Capture the cell that displays the provided text and extract its (x, y) central coordinate. 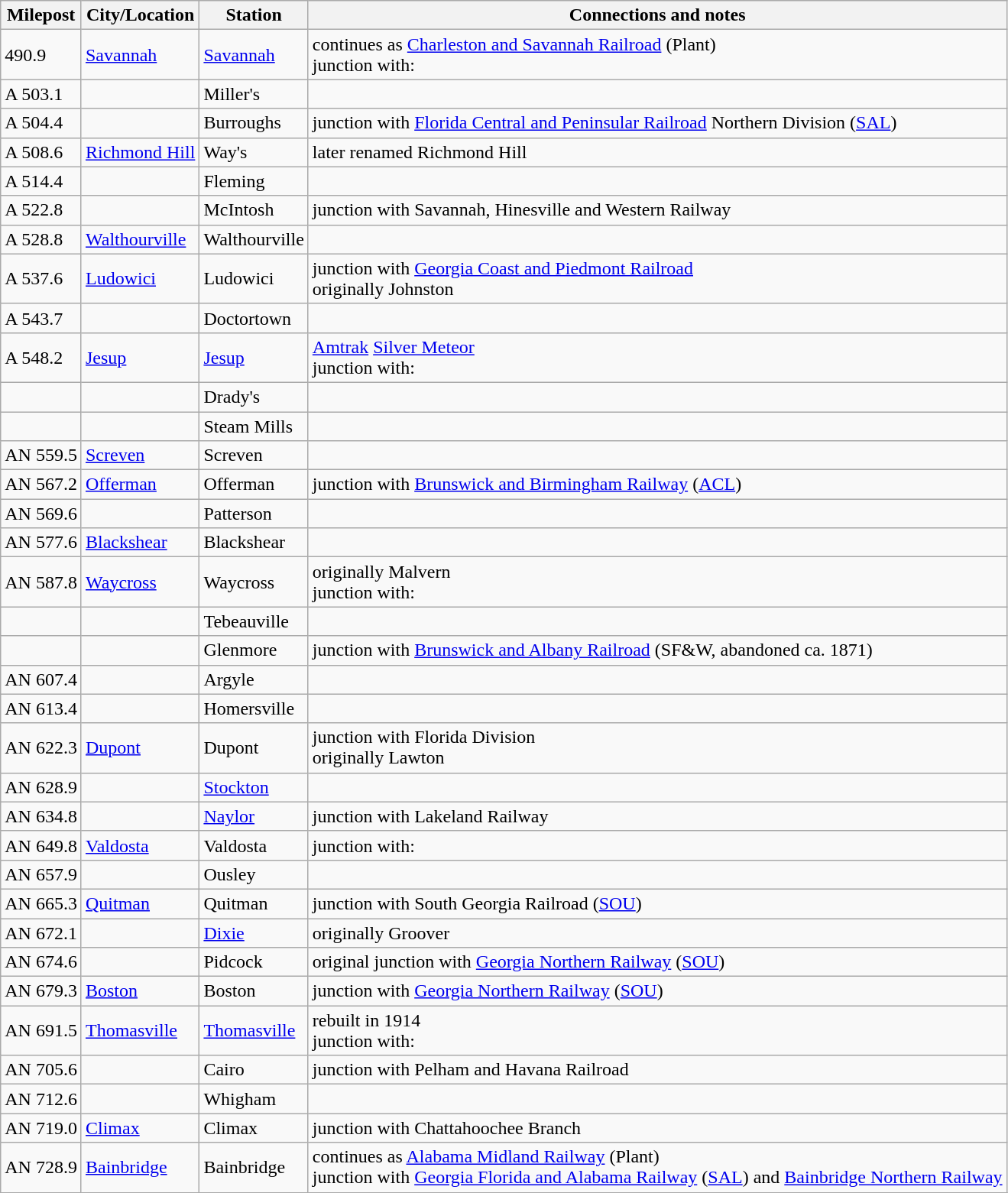
Pidcock (254, 962)
Argyle (254, 679)
AN 569.6 (41, 514)
A 514.4 (41, 181)
Drady's (254, 397)
AN 622.3 (41, 747)
AN 719.0 (41, 1128)
continues as Alabama Midland Railway (Plant)junction with Georgia Florida and Alabama Railway (SAL) and Bainbridge Northern Railway (657, 1168)
AN 559.5 (41, 455)
Dixie (254, 933)
AN 691.5 (41, 1030)
Connections and notes (657, 15)
junction with Brunswick and Albany Railroad (SF&W, abandoned ca. 1871) (657, 650)
junction with: (657, 845)
junction with Georgia Coast and Piedmont Railroadoriginally Johnston (657, 278)
Miller's (254, 94)
junction with Florida Central and Peninsular Railroad Northern Division (SAL) (657, 123)
Doctortown (254, 318)
Cairo (254, 1070)
Amtrak Silver Meteorjunction with: (657, 358)
later renamed Richmond Hill (657, 152)
AN 628.9 (41, 787)
AN 657.9 (41, 874)
Homersville (254, 708)
A 537.6 (41, 278)
AN 672.1 (41, 933)
Fleming (254, 181)
A 503.1 (41, 94)
Whigham (254, 1099)
A 504.4 (41, 123)
A 522.8 (41, 210)
junction with Lakeland Railway (657, 816)
AN 634.8 (41, 816)
Stockton (254, 787)
AN 613.4 (41, 708)
originally Malvernjunction with: (657, 582)
continues as Charleston and Savannah Railroad (Plant)junction with: (657, 55)
AN 577.6 (41, 543)
AN 712.6 (41, 1099)
originally Groover (657, 933)
AN 567.2 (41, 485)
A 528.8 (41, 239)
Naylor (254, 816)
AN 728.9 (41, 1168)
AN 674.6 (41, 962)
Way's (254, 152)
junction with Pelham and Havana Railroad (657, 1070)
City/Location (140, 15)
Milepost (41, 15)
junction with South Georgia Railroad (SOU) (657, 903)
Glenmore (254, 650)
Tebeauville (254, 621)
Richmond Hill (140, 152)
junction with Brunswick and Birmingham Railway (ACL) (657, 485)
Burroughs (254, 123)
AN 607.4 (41, 679)
AN 649.8 (41, 845)
Ousley (254, 874)
AN 665.3 (41, 903)
AN 587.8 (41, 582)
junction with Chattahoochee Branch (657, 1128)
junction with Savannah, Hinesville and Western Railway (657, 210)
McIntosh (254, 210)
Patterson (254, 514)
AN 679.3 (41, 991)
A 548.2 (41, 358)
junction with Georgia Northern Railway (SOU) (657, 991)
AN 705.6 (41, 1070)
rebuilt in 1914junction with: (657, 1030)
junction with Florida Divisionoriginally Lawton (657, 747)
Station (254, 15)
Steam Mills (254, 426)
490.9 (41, 55)
original junction with Georgia Northern Railway (SOU) (657, 962)
A 543.7 (41, 318)
A 508.6 (41, 152)
